Identify which cell holds the provided text, then report its [X, Y] central coordinate. 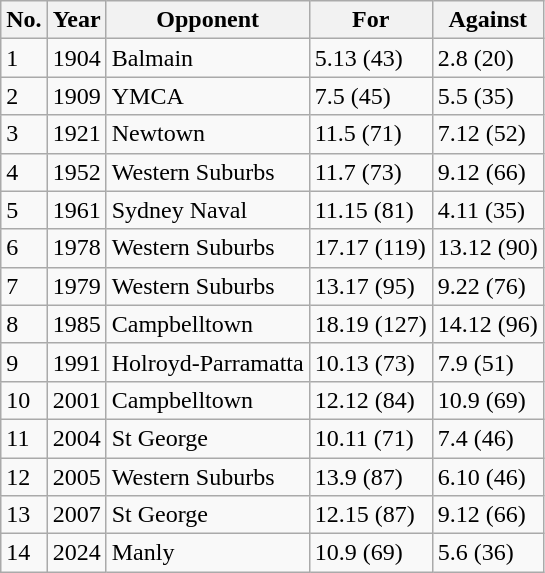
11.7 (73) [370, 172]
18.19 (127) [370, 324]
4 [24, 172]
5.6 (36) [488, 553]
6.10 (46) [488, 477]
Newtown [208, 134]
5.13 (43) [370, 58]
No. [24, 20]
1921 [76, 134]
10.11 (71) [370, 438]
Opponent [208, 20]
7 [24, 286]
1991 [76, 362]
1952 [76, 172]
8 [24, 324]
11 [24, 438]
2 [24, 96]
2024 [76, 553]
2004 [76, 438]
2.8 (20) [488, 58]
Year [76, 20]
10.13 (73) [370, 362]
2005 [76, 477]
13.17 (95) [370, 286]
14 [24, 553]
Sydney Naval [208, 210]
1904 [76, 58]
1978 [76, 248]
11.5 (71) [370, 134]
12 [24, 477]
YMCA [208, 96]
11.15 (81) [370, 210]
12.15 (87) [370, 515]
3 [24, 134]
17.17 (119) [370, 248]
5.5 (35) [488, 96]
7.9 (51) [488, 362]
12.12 (84) [370, 400]
13 [24, 515]
13.9 (87) [370, 477]
2007 [76, 515]
7.12 (52) [488, 134]
5 [24, 210]
Balmain [208, 58]
4.11 (35) [488, 210]
9.22 (76) [488, 286]
6 [24, 248]
Manly [208, 553]
Against [488, 20]
1 [24, 58]
1909 [76, 96]
10 [24, 400]
7.5 (45) [370, 96]
1961 [76, 210]
14.12 (96) [488, 324]
Holroyd-Parramatta [208, 362]
7.4 (46) [488, 438]
1979 [76, 286]
1985 [76, 324]
9 [24, 362]
For [370, 20]
2001 [76, 400]
13.12 (90) [488, 248]
